Provide the (x, y) coordinate of the cell's center where the given text is located.  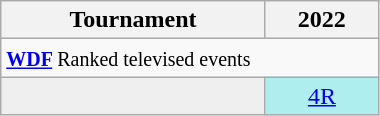
WDF Ranked televised events (190, 58)
4R (322, 96)
Tournament (134, 20)
2022 (322, 20)
